From the cell containing the given text, extract its center point as [x, y] coordinate. 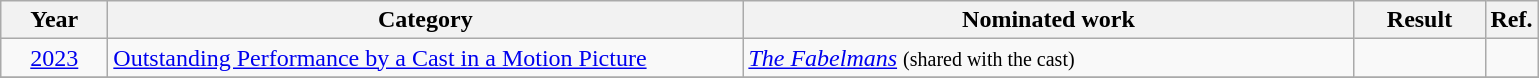
Year [54, 20]
Outstanding Performance by a Cast in a Motion Picture [426, 58]
The Fabelmans (shared with the cast) [1048, 58]
Ref. [1512, 20]
Category [426, 20]
2023 [54, 58]
Nominated work [1048, 20]
Result [1420, 20]
